Identify which cell holds the provided text, then report its [X, Y] central coordinate. 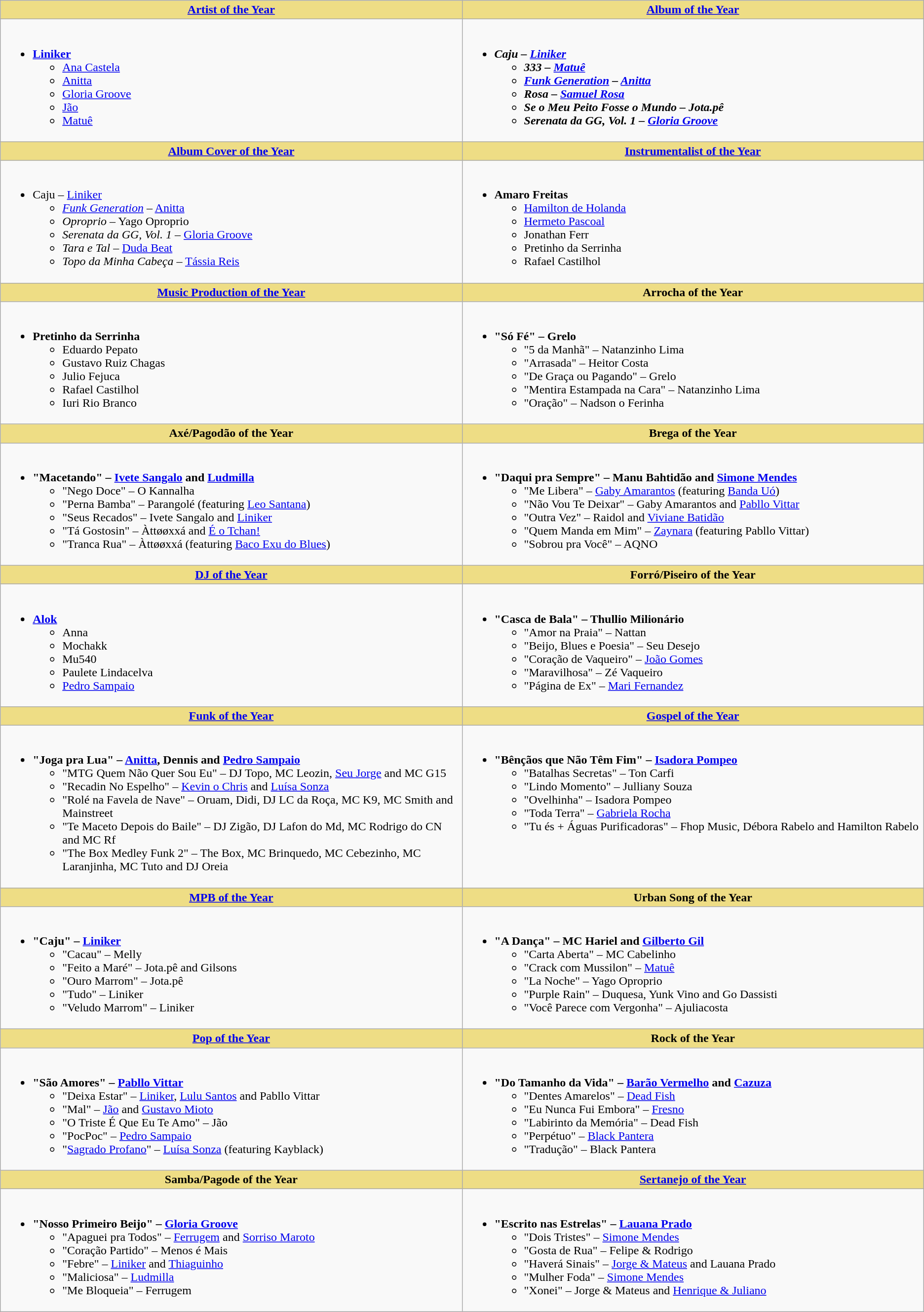
Instrumentalist of the Year [693, 151]
Samba/Pagode of the Year [231, 1180]
Music Production of the Year [231, 292]
Pop of the Year [231, 1039]
Caju – Liniker333 – MatuêFunk Generation – AnittaRosa – Samuel RosaSe o Meu Peito Fosse o Mundo – Jota.pêSerenata da GG, Vol. 1 – Gloria Groove [693, 80]
Rock of the Year [693, 1039]
Album of the Year [693, 10]
Sertanejo of the Year [693, 1180]
Brega of the Year [693, 433]
Amaro FreitasHamilton de HolandaHermeto PascoalJonathan FerrPretinho da SerrinhaRafael Castilhol [693, 222]
Album Cover of the Year [231, 151]
Artist of the Year [231, 10]
Axé/Pagodão of the Year [231, 433]
Pretinho da SerrinhaEduardo PepatoGustavo Ruiz ChagasJulio FejucaRafael CastilholIuri Rio Branco [231, 363]
Funk of the Year [231, 716]
LinikerAna CastelaAnittaGloria GrooveJãoMatuê [231, 80]
MPB of the Year [231, 897]
Forró/Piseiro of the Year [693, 575]
Urban Song of the Year [693, 897]
"Caju" – Liniker"Cacau" – Melly"Feito a Maré" – Jota.pê and Gilsons"Ouro Marrom" – Jota.pê"Tudo" – Liniker"Veludo Marrom" – Liniker [231, 968]
Gospel of the Year [693, 716]
AlokAnnaMochakkMu540Paulete LindacelvaPedro Sampaio [231, 645]
DJ of the Year [231, 575]
Arrocha of the Year [693, 292]
